Return (x, y) of the center of cell containing provided text 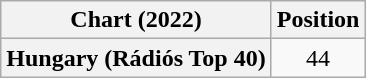
44 (318, 58)
Chart (2022) (136, 20)
Hungary (Rádiós Top 40) (136, 58)
Position (318, 20)
